Extract the (x, y) coordinate from the center of the cell holding the provided text.  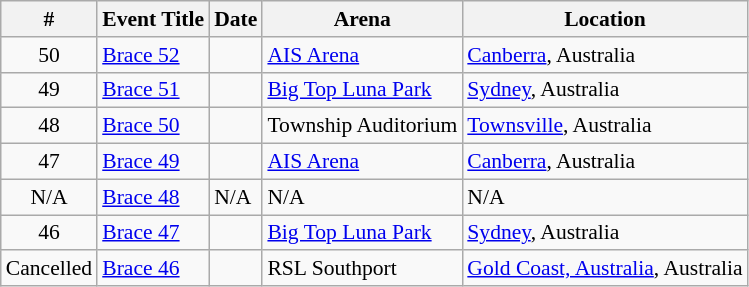
RSL Southport (362, 269)
Brace 48 (153, 197)
# (49, 19)
Gold Coast, Australia, Australia (604, 269)
Brace 50 (153, 126)
Location (604, 19)
Cancelled (49, 269)
47 (49, 162)
49 (49, 90)
Brace 51 (153, 90)
Brace 49 (153, 162)
Brace 46 (153, 269)
Event Title (153, 19)
Arena (362, 19)
Brace 47 (153, 233)
Date (236, 19)
Township Auditorium (362, 126)
50 (49, 55)
48 (49, 126)
46 (49, 233)
Brace 52 (153, 55)
Townsville, Australia (604, 126)
